Return the [x, y] coordinate for the center point of the cell that contains the specified text.  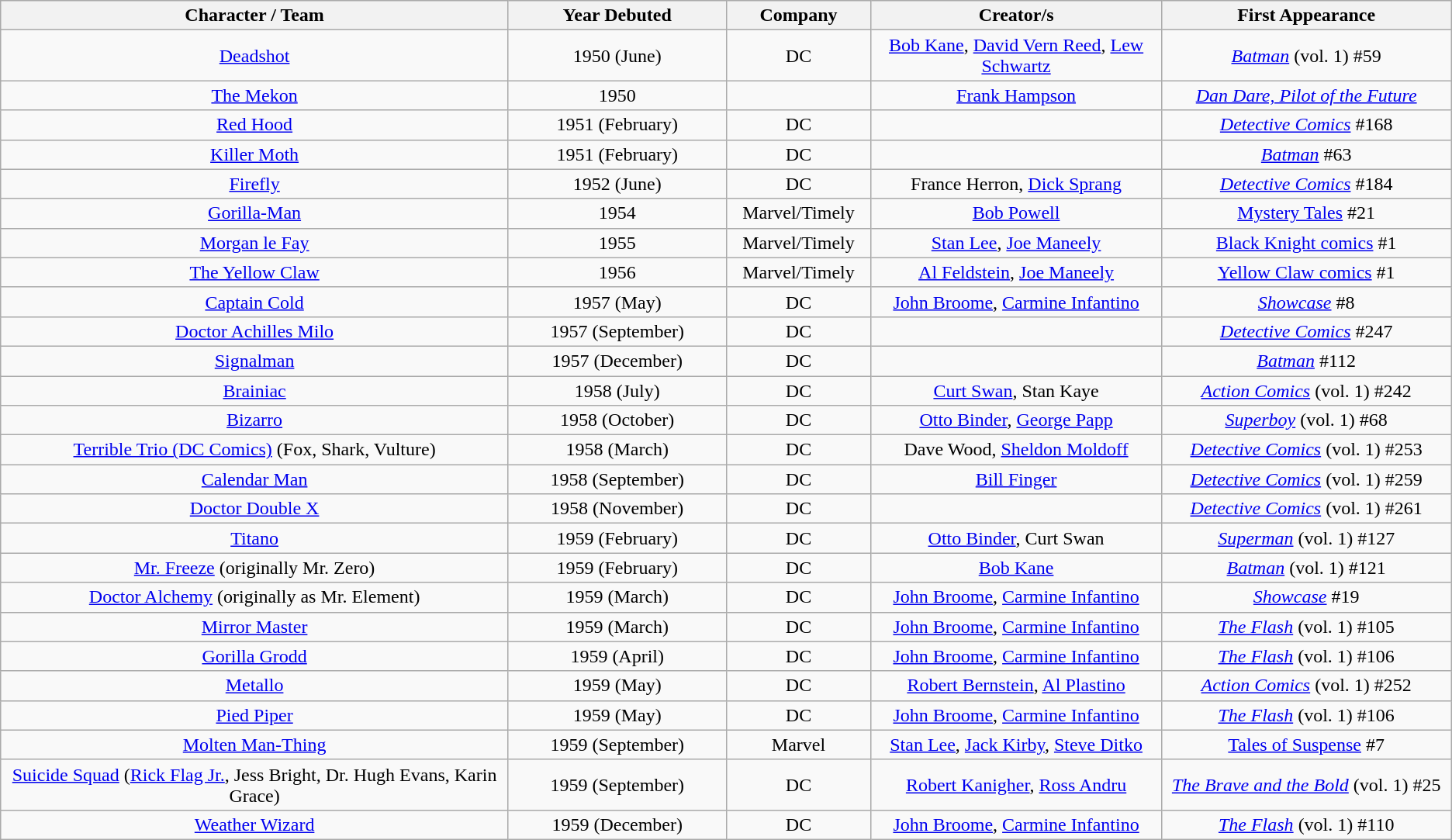
Gorilla-Man [254, 213]
The Flash (vol. 1) #105 [1306, 627]
France Herron, Dick Sprang [1016, 184]
1958 (November) [617, 509]
Batman #63 [1306, 154]
1955 [617, 243]
Gorilla Grodd [254, 656]
1957 (September) [617, 331]
Captain Cold [254, 302]
Firefly [254, 184]
Terrible Trio (DC Comics) (Fox, Shark, Vulture) [254, 450]
Year Debuted [617, 16]
Batman (vol. 1) #59 [1306, 56]
Detective Comics #168 [1306, 125]
Mystery Tales #21 [1306, 213]
Superman (vol. 1) #127 [1306, 538]
1959 (April) [617, 656]
Robert Bernstein, Al Plastino [1016, 686]
1957 (December) [617, 361]
Character / Team [254, 16]
Red Hood [254, 125]
Mirror Master [254, 627]
Deadshot [254, 56]
Molten Man-Thing [254, 745]
Doctor Achilles Milo [254, 331]
Yellow Claw comics #1 [1306, 272]
Company [799, 16]
Suicide Squad (Rick Flag Jr., Jess Bright, Dr. Hugh Evans, Karin Grace) [254, 785]
Detective Comics (vol. 1) #259 [1306, 479]
The Brave and the Bold (vol. 1) #25 [1306, 785]
1958 (September) [617, 479]
1958 (March) [617, 450]
Mr. Freeze (originally Mr. Zero) [254, 568]
Dan Dare, Pilot of the Future [1306, 95]
Pied Piper [254, 715]
Dave Wood, Sheldon Moldoff [1016, 450]
Killer Moth [254, 154]
Morgan le Fay [254, 243]
Creator/s [1016, 16]
Robert Kanigher, Ross Andru [1016, 785]
Calendar Man [254, 479]
1958 (October) [617, 420]
Batman (vol. 1) #121 [1306, 568]
1950 [617, 95]
Frank Hampson [1016, 95]
Tales of Suspense #7 [1306, 745]
Titano [254, 538]
Bob Kane [1016, 568]
Doctor Alchemy (originally as Mr. Element) [254, 597]
Weather Wizard [254, 824]
Al Feldstein, Joe Maneely [1016, 272]
1952 (June) [617, 184]
Action Comics (vol. 1) #252 [1306, 686]
Stan Lee, Jack Kirby, Steve Ditko [1016, 745]
Bill Finger [1016, 479]
1954 [617, 213]
Bizarro [254, 420]
Doctor Double X [254, 509]
The Flash (vol. 1) #110 [1306, 824]
Action Comics (vol. 1) #242 [1306, 390]
Otto Binder, George Papp [1016, 420]
Detective Comics (vol. 1) #261 [1306, 509]
Detective Comics (vol. 1) #253 [1306, 450]
Curt Swan, Stan Kaye [1016, 390]
Stan Lee, Joe Maneely [1016, 243]
Black Knight comics #1 [1306, 243]
Showcase #8 [1306, 302]
Batman #112 [1306, 361]
Marvel [799, 745]
1956 [617, 272]
Detective Comics #184 [1306, 184]
Brainiac [254, 390]
1957 (May) [617, 302]
Otto Binder, Curt Swan [1016, 538]
Showcase #19 [1306, 597]
Signalman [254, 361]
1959 (December) [617, 824]
1950 (June) [617, 56]
1958 (July) [617, 390]
First Appearance [1306, 16]
Metallo [254, 686]
The Yellow Claw [254, 272]
Bob Powell [1016, 213]
Bob Kane, David Vern Reed, Lew Schwartz [1016, 56]
Superboy (vol. 1) #68 [1306, 420]
Detective Comics #247 [1306, 331]
The Mekon [254, 95]
